For the text-containing cell, return its midpoint in (X, Y) coordinate format. 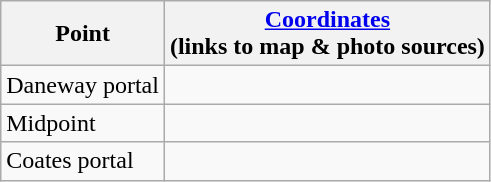
Daneway portal (83, 85)
Coates portal (83, 161)
Point (83, 34)
Coordinates(links to map & photo sources) (327, 34)
Midpoint (83, 123)
